Capture the cell that displays the provided text and extract its (X, Y) central coordinate. 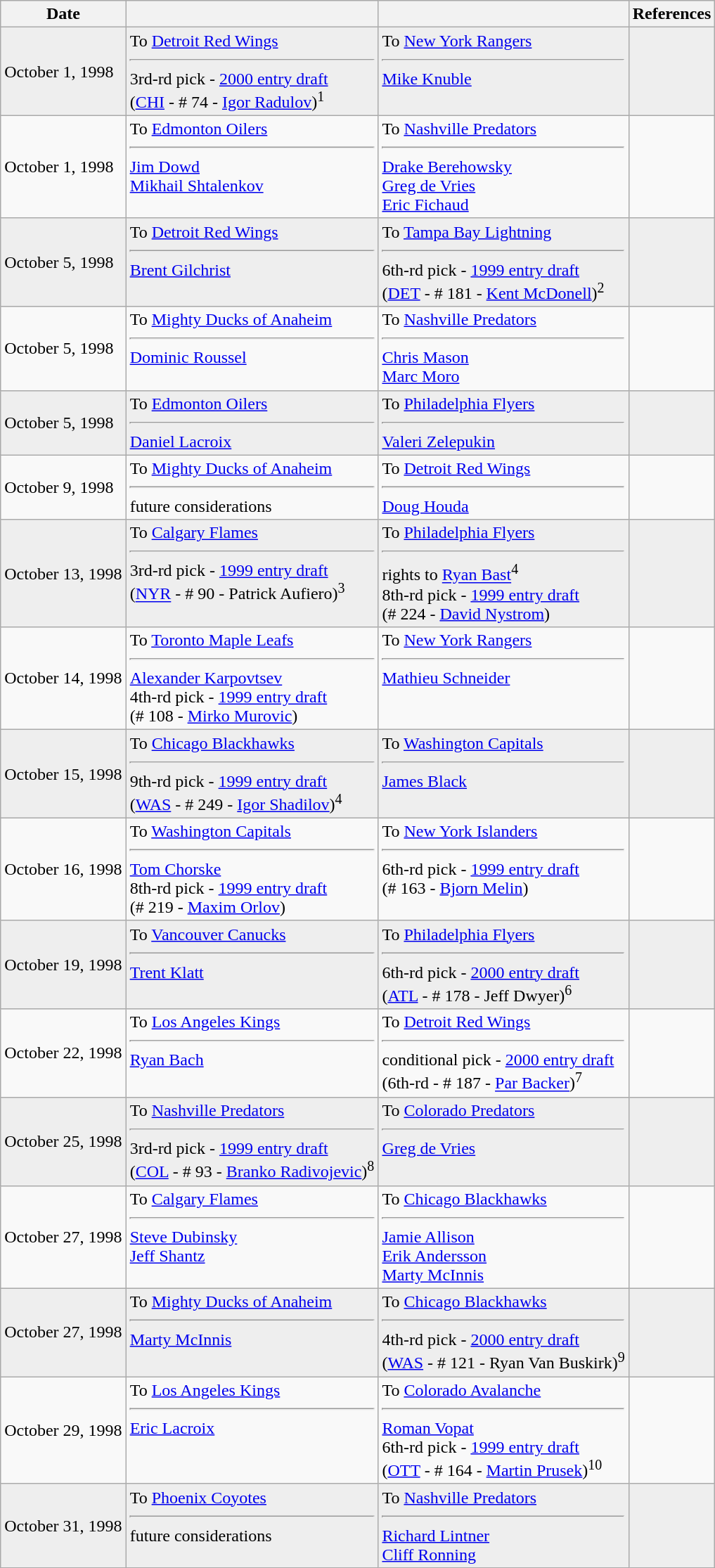
To Edmonton OilersDaniel Lacroix (252, 423)
To Mighty Ducks of Anaheimfuture considerations (252, 487)
October 22, 1998 (63, 1053)
To Philadelphia Flyers6th-rd pick - 2000 entry draft(ATL - # 178 - Jeff Dwyer)6 (503, 965)
To Edmonton OilersJim DowdMikhail Shtalenkov (252, 167)
References (672, 14)
To Chicago Blackhawks9th-rd pick - 1999 entry draft(WAS - # 249 - Igor Shadilov)4 (252, 774)
To Mighty Ducks of AnaheimDominic Roussel (252, 349)
October 15, 1998 (63, 774)
October 25, 1998 (63, 1142)
To Detroit Red Wingsconditional pick - 2000 entry draft(6th-rd - # 187 - Par Backer)7 (503, 1053)
To Detroit Red Wings3rd-rd pick - 2000 entry draft(CHI - # 74 - Igor Radulov)1 (252, 72)
To Nashville Predators3rd-rd pick - 1999 entry draft(COL - # 93 - Branko Radivojevic)8 (252, 1142)
To Vancouver CanucksTrent Klatt (252, 965)
To New York RangersMike Knuble (503, 72)
To Los Angeles KingsEric Lacroix (252, 1430)
To Calgary FlamesSteve DubinskyJeff Shantz (252, 1237)
To Detroit Red WingsDoug Houda (503, 487)
To Calgary Flames3rd-rd pick - 1999 entry draft(NYR - # 90 - Patrick Aufiero)3 (252, 574)
To Nashville PredatorsDrake BerehowskyGreg de VriesEric Fichaud (503, 167)
October 14, 1998 (63, 679)
October 19, 1998 (63, 965)
To Philadelphia FlyersValeri Zelepukin (503, 423)
To Chicago Blackhawks4th-rd pick - 2000 entry draft(WAS - # 121 - Ryan Van Buskirk)9 (503, 1332)
To Toronto Maple LeafsAlexander Karpovtsev4th-rd pick - 1999 entry draft(# 108 - Mirko Murovic) (252, 679)
October 29, 1998 (63, 1430)
To Washington CapitalsJames Black (503, 774)
To Mighty Ducks of AnaheimMarty McInnis (252, 1332)
To Tampa Bay Lightning6th-rd pick - 1999 entry draft(DET - # 181 - Kent McDonell)2 (503, 262)
To New York Islanders6th-rd pick - 1999 entry draft(# 163 - Bjorn Melin) (503, 869)
To Washington CapitalsTom Chorske8th-rd pick - 1999 entry draft(# 219 - Maxim Orlov) (252, 869)
October 13, 1998 (63, 574)
October 31, 1998 (63, 1526)
To Nashville PredatorsChris MasonMarc Moro (503, 349)
To Colorado AvalancheRoman Vopat6th-rd pick - 1999 entry draft(OTT - # 164 - Martin Prusek)10 (503, 1430)
To Colorado PredatorsGreg de Vries (503, 1142)
October 9, 1998 (63, 487)
To Detroit Red WingsBrent Gilchrist (252, 262)
Date (63, 14)
October 16, 1998 (63, 869)
To Nashville PredatorsRichard LintnerCliff Ronning (503, 1526)
To Phoenix Coyotesfuture considerations (252, 1526)
To Los Angeles KingsRyan Bach (252, 1053)
To Philadelphia Flyersrights to Ryan Bast48th-rd pick - 1999 entry draft(# 224 - David Nystrom) (503, 574)
To Chicago BlackhawksJamie AllisonErik AnderssonMarty McInnis (503, 1237)
To New York RangersMathieu Schneider (503, 679)
